From the cell containing the given text, extract its center point as (X, Y) coordinate. 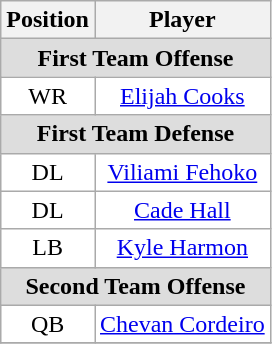
First Team Defense (136, 134)
Cade Hall (182, 210)
Player (182, 20)
First Team Offense (136, 58)
Elijah Cooks (182, 96)
WR (48, 96)
Viliami Fehoko (182, 172)
Position (48, 20)
Second Team Offense (136, 286)
Kyle Harmon (182, 248)
LB (48, 248)
QB (48, 324)
Chevan Cordeiro (182, 324)
